From the cell containing the given text, extract its center point as [x, y] coordinate. 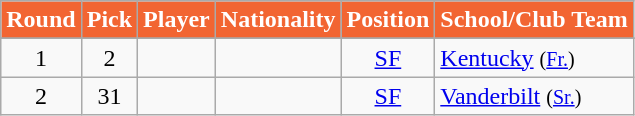
Round [41, 20]
Kentucky (Fr.) [534, 58]
Pick [109, 20]
31 [109, 96]
Nationality [278, 20]
Player [177, 20]
1 [41, 58]
Vanderbilt (Sr.) [534, 96]
Position [388, 20]
School/Club Team [534, 20]
